From the cell containing the given text, extract its center point as (X, Y) coordinate. 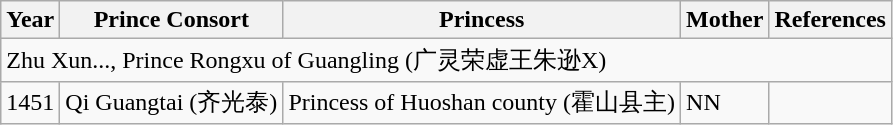
References (830, 20)
1451 (30, 102)
Qi Guangtai (齐光泰) (172, 102)
NN (725, 102)
Zhu Xun..., Prince Rongxu of Guangling (广灵荣虚王朱逊X) (446, 60)
Princess (482, 20)
Year (30, 20)
Princess of Huoshan county (霍山县主) (482, 102)
Prince Consort (172, 20)
Mother (725, 20)
